Provide the [X, Y] coordinate of the cell's center where the given text is located.  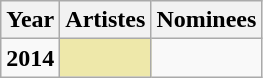
Nominees [206, 20]
Year [30, 20]
Artistes [106, 20]
2014 [30, 58]
